Provide the (X, Y) coordinate of the cell's center where the given text is located.  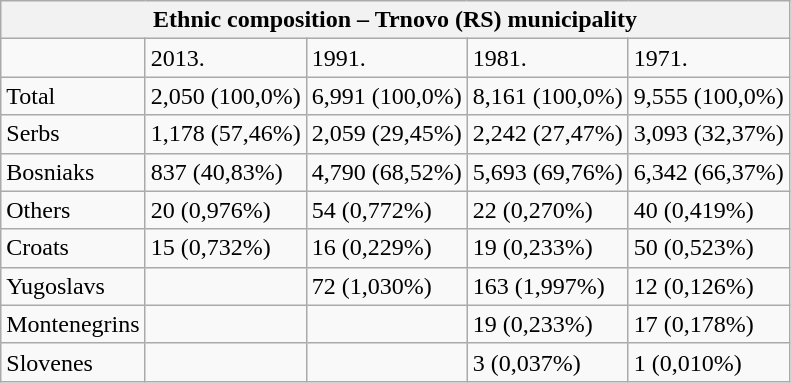
1981. (548, 58)
2013. (226, 58)
72 (1,030%) (386, 286)
50 (0,523%) (708, 248)
8,161 (100,0%) (548, 96)
3,093 (32,37%) (708, 134)
1,178 (57,46%) (226, 134)
2,059 (29,45%) (386, 134)
3 (0,037%) (548, 362)
Total (73, 96)
22 (0,270%) (548, 210)
15 (0,732%) (226, 248)
5,693 (69,76%) (548, 172)
1971. (708, 58)
Slovenes (73, 362)
40 (0,419%) (708, 210)
16 (0,229%) (386, 248)
6,991 (100,0%) (386, 96)
4,790 (68,52%) (386, 172)
Ethnic composition – Trnovo (RS) municipality (396, 20)
1 (0,010%) (708, 362)
1991. (386, 58)
6,342 (66,37%) (708, 172)
2,242 (27,47%) (548, 134)
163 (1,997%) (548, 286)
9,555 (100,0%) (708, 96)
20 (0,976%) (226, 210)
Croats (73, 248)
54 (0,772%) (386, 210)
17 (0,178%) (708, 324)
837 (40,83%) (226, 172)
12 (0,126%) (708, 286)
2,050 (100,0%) (226, 96)
Yugoslavs (73, 286)
Bosniaks (73, 172)
Serbs (73, 134)
Others (73, 210)
Montenegrins (73, 324)
